Output the (x, y) coordinate of the center of the cell containing the given text.  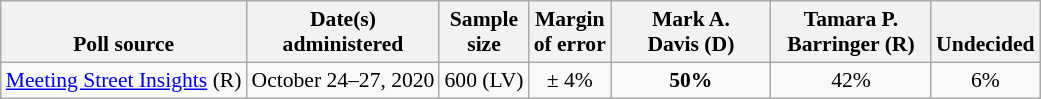
Poll source (124, 32)
Mark A.Davis (D) (691, 32)
± 4% (570, 80)
Date(s)administered (342, 32)
Undecided (985, 32)
600 (LV) (484, 80)
Meeting Street Insights (R) (124, 80)
42% (851, 80)
Samplesize (484, 32)
Tamara P.Barringer (R) (851, 32)
Marginof error (570, 32)
50% (691, 80)
6% (985, 80)
October 24–27, 2020 (342, 80)
